Return the (x, y) coordinate for the center point of the cell that contains the specified text.  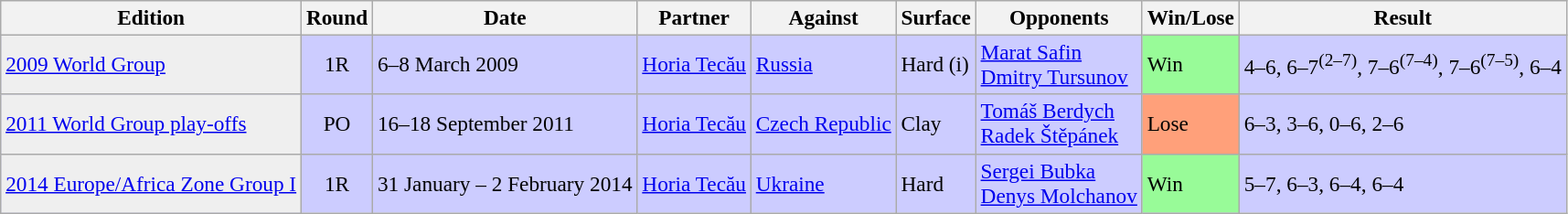
6–8 March 2009 (505, 64)
2014 Europe/Africa Zone Group I (152, 183)
2009 World Group (152, 64)
Surface (936, 17)
4–6, 6–7(2–7), 7–6(7–4), 7–6(7–5), 6–4 (1403, 64)
16–18 September 2011 (505, 124)
Edition (152, 17)
Czech Republic (823, 124)
31 January – 2 February 2014 (505, 183)
6–3, 3–6, 0–6, 2–6 (1403, 124)
2011 World Group play-offs (152, 124)
PO (337, 124)
Opponents (1059, 17)
Marat Safin Dmitry Tursunov (1059, 64)
Hard (i) (936, 64)
Clay (936, 124)
Hard (936, 183)
Win/Lose (1190, 17)
Ukraine (823, 183)
Date (505, 17)
Round (337, 17)
Lose (1190, 124)
Sergei Bubka Denys Molchanov (1059, 183)
Against (823, 17)
Partner (694, 17)
Result (1403, 17)
Russia (823, 64)
5–7, 6–3, 6–4, 6–4 (1403, 183)
Tomáš Berdych Radek Štěpánek (1059, 124)
